Return the (X, Y) coordinate for the center point of the cell that contains the specified text.  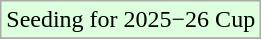
Seeding for 2025−26 Cup (131, 20)
